Find where the given text appears and provide that cell's center as [x, y] coordinate. 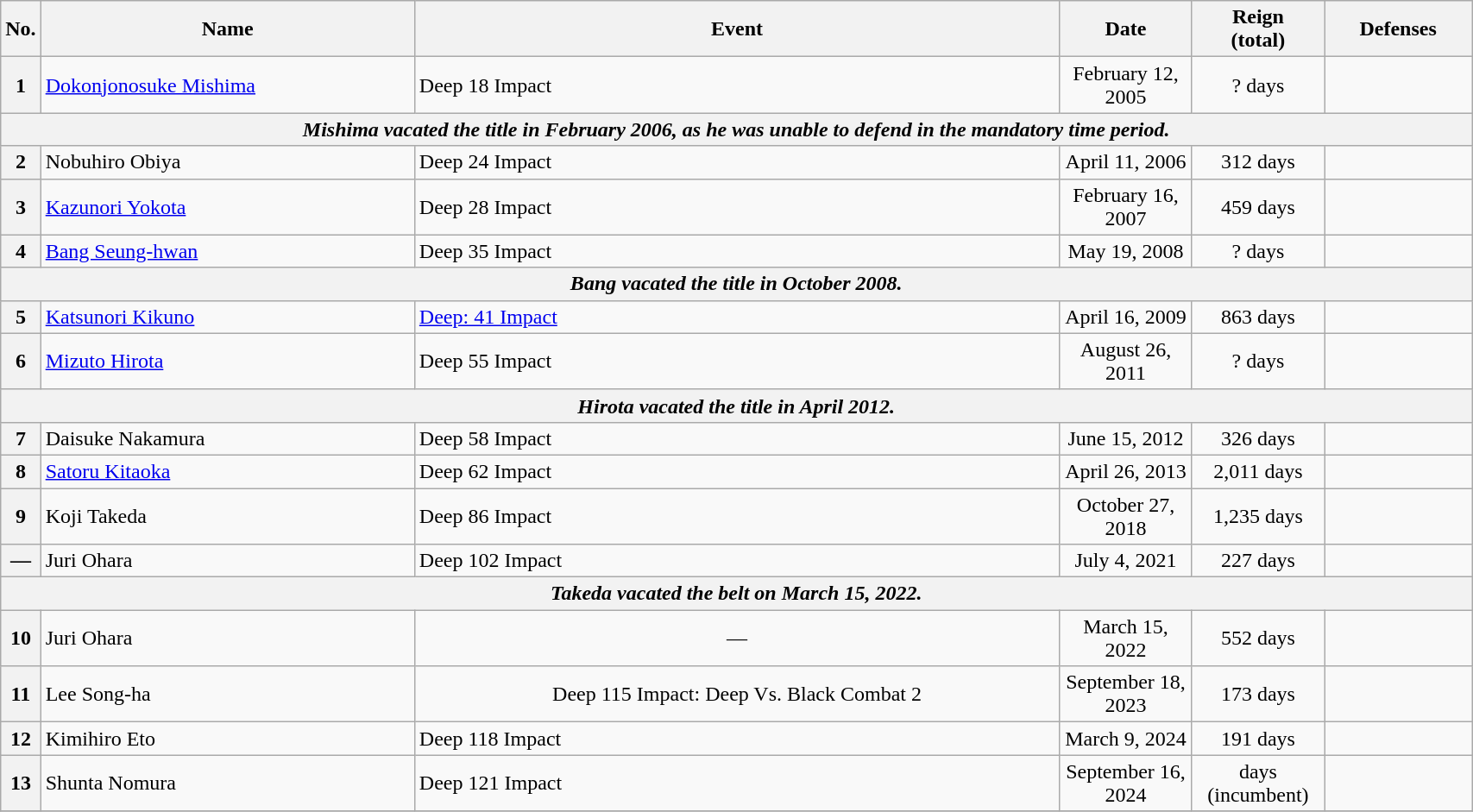
April 26, 2013 [1125, 471]
Koji Takeda [228, 516]
191 days [1258, 739]
13 [21, 784]
Nobuhiro Obiya [228, 162]
326 days [1258, 438]
Takeda vacated the belt on March 15, 2022. [737, 594]
Lee Song-ha [228, 694]
1 [21, 85]
Name [228, 29]
Daisuke Nakamura [228, 438]
Event [737, 29]
Satoru Kitaoka [228, 471]
October 27, 2018 [1125, 516]
7 [21, 438]
Deep 86 Impact [737, 516]
863 days [1258, 317]
11 [21, 694]
February 16, 2007 [1125, 207]
Shunta Nomura [228, 784]
Deep 55 Impact [737, 361]
Bang Seung-hwan [228, 251]
Katsunori Kikuno [228, 317]
February 12, 2005 [1125, 85]
April 11, 2006 [1125, 162]
8 [21, 471]
2 [21, 162]
173 days [1258, 694]
459 days [1258, 207]
Defenses [1398, 29]
Date [1125, 29]
4 [21, 251]
Deep: 41 Impact [737, 317]
312 days [1258, 162]
July 4, 2021 [1125, 561]
Mizuto Hirota [228, 361]
Deep 121 Impact [737, 784]
September 16, 2024 [1125, 784]
Deep 115 Impact: Deep Vs. Black Combat 2 [737, 694]
June 15, 2012 [1125, 438]
Bang vacated the title in October 2008. [737, 284]
days(incumbent) [1258, 784]
6 [21, 361]
Deep 18 Impact [737, 85]
Kimihiro Eto [228, 739]
April 16, 2009 [1125, 317]
Deep 35 Impact [737, 251]
227 days [1258, 561]
No. [21, 29]
10 [21, 639]
9 [21, 516]
Kazunori Yokota [228, 207]
August 26, 2011 [1125, 361]
Deep 58 Impact [737, 438]
Mishima vacated the title in February 2006, as he was unable to defend in the mandatory time period. [737, 129]
5 [21, 317]
Hirota vacated the title in April 2012. [737, 406]
May 19, 2008 [1125, 251]
12 [21, 739]
3 [21, 207]
Deep 28 Impact [737, 207]
March 15, 2022 [1125, 639]
1,235 days [1258, 516]
Deep 102 Impact [737, 561]
September 18, 2023 [1125, 694]
Deep 62 Impact [737, 471]
552 days [1258, 639]
March 9, 2024 [1125, 739]
2,011 days [1258, 471]
Deep 118 Impact [737, 739]
Dokonjonosuke Mishima [228, 85]
Deep 24 Impact [737, 162]
Reign(total) [1258, 29]
